Output the (x, y) coordinate of the center of the cell containing the given text.  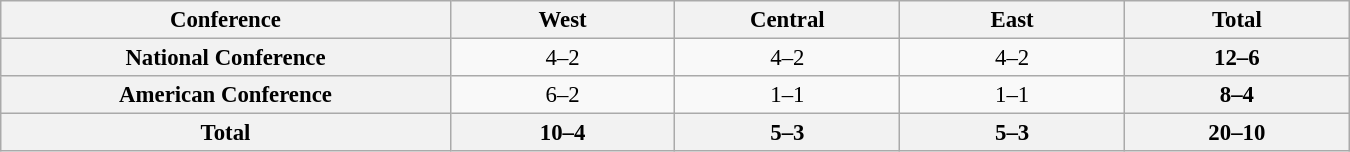
6–2 (562, 95)
20–10 (1236, 133)
Conference (226, 20)
8–4 (1236, 95)
American Conference (226, 95)
12–6 (1236, 58)
East (1012, 20)
National Conference (226, 58)
Central (788, 20)
West (562, 20)
10–4 (562, 133)
